Detect which cell encompasses the target text, then output its (X, Y) center coordinate. 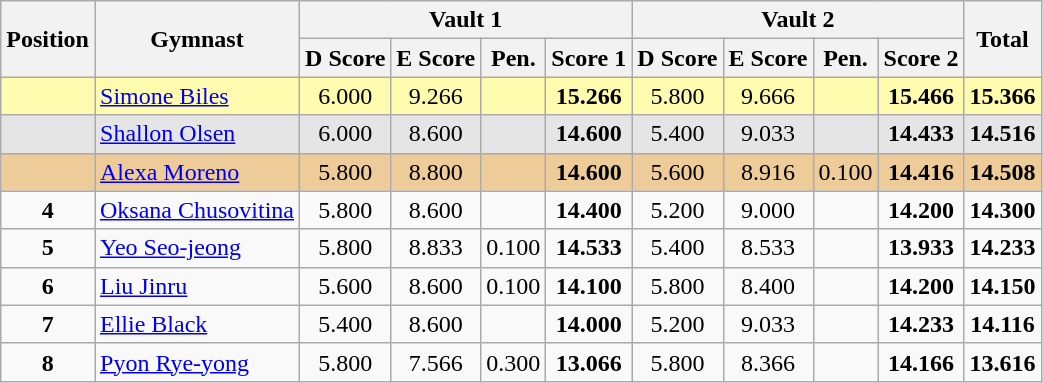
14.150 (1002, 286)
4 (48, 210)
8.366 (768, 362)
14.166 (921, 362)
Pyon Rye-yong (196, 362)
8.533 (768, 248)
Alexa Moreno (196, 172)
Yeo Seo-jeong (196, 248)
9.000 (768, 210)
15.466 (921, 96)
14.000 (589, 324)
8.400 (768, 286)
Shallon Olsen (196, 134)
9.266 (436, 96)
14.533 (589, 248)
Score 2 (921, 58)
14.416 (921, 172)
14.508 (1002, 172)
6 (48, 286)
8.916 (768, 172)
7.566 (436, 362)
15.266 (589, 96)
14.400 (589, 210)
14.300 (1002, 210)
5 (48, 248)
Position (48, 39)
Oksana Chusovitina (196, 210)
9.666 (768, 96)
13.933 (921, 248)
Ellie Black (196, 324)
14.516 (1002, 134)
8 (48, 362)
13.616 (1002, 362)
0.300 (514, 362)
Gymnast (196, 39)
14.100 (589, 286)
14.433 (921, 134)
Simone Biles (196, 96)
Score 1 (589, 58)
14.116 (1002, 324)
Liu Jinru (196, 286)
Vault 1 (466, 20)
Vault 2 (798, 20)
15.366 (1002, 96)
8.800 (436, 172)
7 (48, 324)
Total (1002, 39)
13.066 (589, 362)
8.833 (436, 248)
